From the cell containing the given text, extract its center point as (X, Y) coordinate. 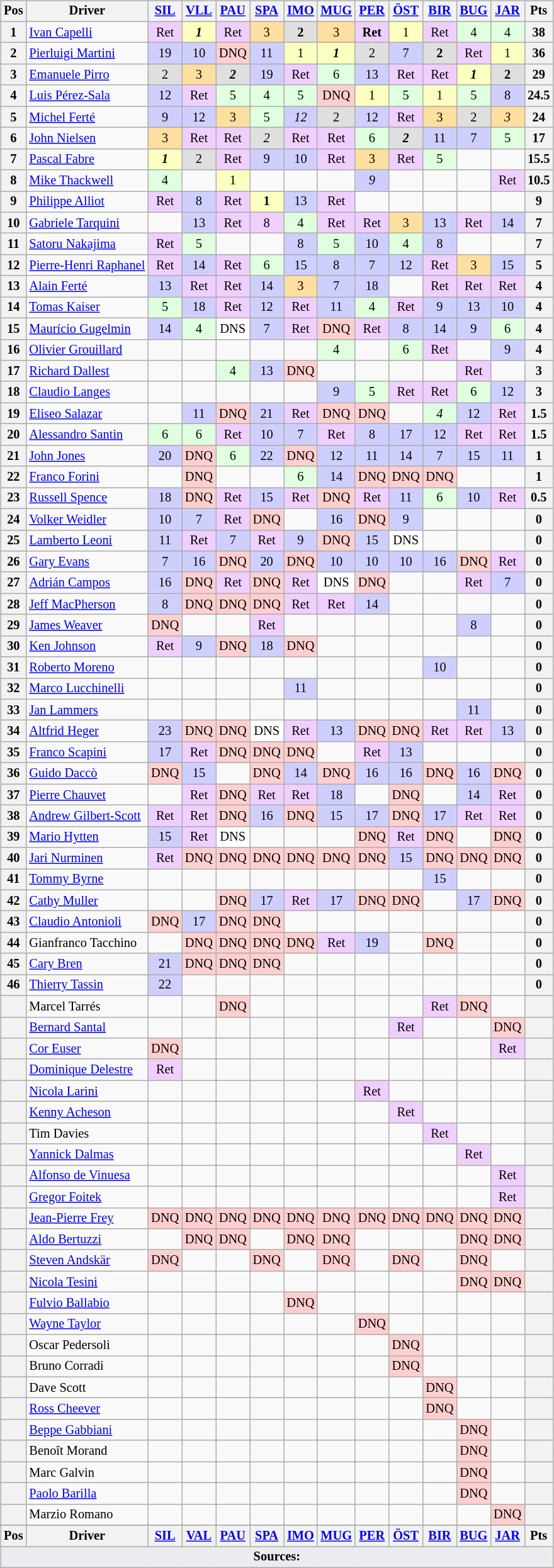
Jan Lammers (87, 710)
James Weaver (87, 625)
34 (13, 731)
43 (13, 922)
28 (13, 604)
24.5 (539, 96)
Luis Pérez-Sala (87, 96)
Pierluigi Martini (87, 53)
Olivier Grouillard (87, 350)
31 (13, 668)
45 (13, 964)
Ivan Capelli (87, 32)
40 (13, 858)
John Jones (87, 456)
Pierre Chauvet (87, 795)
Franco Forini (87, 477)
Beppe Gabbiani (87, 1430)
Thierry Tassin (87, 985)
Franco Scapini (87, 753)
Steven Andskär (87, 1260)
Wayne Taylor (87, 1324)
Gianfranco Tacchino (87, 943)
Ken Johnson (87, 646)
Gregor Foitek (87, 1197)
Dave Scott (87, 1387)
Russell Spence (87, 498)
Gary Evans (87, 562)
Emanuele Pirro (87, 75)
Cary Bren (87, 964)
Nicola Tesini (87, 1282)
44 (13, 943)
Cathy Muller (87, 900)
Tim Davies (87, 1133)
Mario Hytten (87, 837)
Cor Euser (87, 1049)
Pascal Fabre (87, 159)
46 (13, 985)
Bruno Corradi (87, 1367)
Claudio Langes (87, 392)
27 (13, 583)
Roberto Moreno (87, 668)
Paolo Barilla (87, 1494)
John Nielsen (87, 138)
Ross Cheever (87, 1409)
Alain Ferté (87, 286)
Tommy Byrne (87, 880)
Maurício Gugelmin (87, 328)
Jeff MacPherson (87, 604)
Volker Weidler (87, 519)
26 (13, 562)
Aldo Bertuzzi (87, 1240)
Marzio Romano (87, 1515)
Tomas Kaiser (87, 308)
Marco Lucchinelli (87, 689)
Philippe Alliot (87, 202)
Nicola Larini (87, 1091)
10.5 (539, 181)
37 (13, 795)
35 (13, 753)
Oscar Pedersoli (87, 1345)
Altfrid Heger (87, 731)
41 (13, 880)
33 (13, 710)
Satoru Nakajima (87, 244)
Marc Galvin (87, 1472)
Kenny Acheson (87, 1112)
VLL (199, 11)
Pierre-Henri Raphanel (87, 266)
39 (13, 837)
30 (13, 646)
25 (13, 540)
Alfonso de Vinuesa (87, 1176)
Dominique Delestre (87, 1070)
Eliseo Salazar (87, 413)
VAL (199, 1536)
Fulvio Ballabio (87, 1303)
Benoît Morand (87, 1451)
Lamberto Leoni (87, 540)
Gabriele Tarquini (87, 223)
Yannick Dalmas (87, 1155)
Claudio Antonioli (87, 922)
42 (13, 900)
Guido Daccò (87, 773)
32 (13, 689)
0.5 (539, 498)
Marcel Tarrés (87, 1006)
Jari Nurminen (87, 858)
Bernard Santal (87, 1028)
Alessandro Santin (87, 435)
Richard Dallest (87, 371)
Jean-Pierre Frey (87, 1218)
Michel Ferté (87, 117)
15.5 (539, 159)
Adrián Campos (87, 583)
Mike Thackwell (87, 181)
Andrew Gilbert-Scott (87, 816)
Sources: (277, 1557)
